Identify which cell holds the provided text, then report its [x, y] central coordinate. 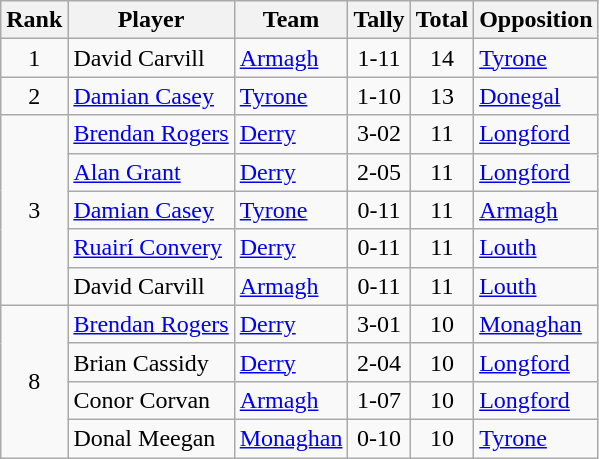
14 [442, 58]
1-11 [379, 58]
0-10 [379, 438]
Donegal [536, 96]
Total [442, 20]
Donal Meegan [151, 438]
8 [34, 381]
Alan Grant [151, 172]
1-07 [379, 400]
2-04 [379, 362]
Brian Cassidy [151, 362]
3-02 [379, 134]
13 [442, 96]
Conor Corvan [151, 400]
3 [34, 210]
2 [34, 96]
1 [34, 58]
2-05 [379, 172]
3-01 [379, 324]
Rank [34, 20]
1-10 [379, 96]
Team [291, 20]
Player [151, 20]
Ruairí Convery [151, 248]
Opposition [536, 20]
Tally [379, 20]
